Determine the [X, Y] coordinate at the center of the cell enclosing the given text.  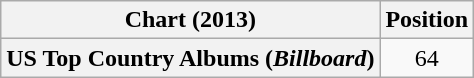
Chart (2013) [190, 20]
US Top Country Albums (Billboard) [190, 58]
64 [427, 58]
Position [427, 20]
